Extract the [x, y] coordinate from the center of the cell holding the provided text.  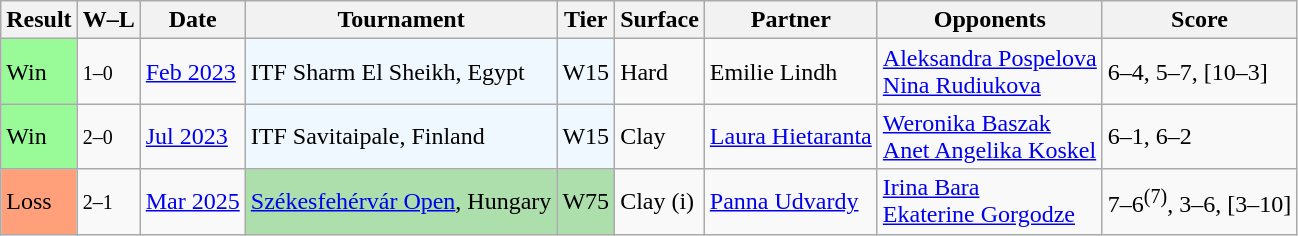
W75 [586, 202]
Loss [39, 202]
Result [39, 20]
6–1, 6–2 [1199, 136]
2–1 [108, 202]
6–4, 5–7, [10–3] [1199, 72]
Hard [660, 72]
Feb 2023 [192, 72]
Opponents [990, 20]
Date [192, 20]
Clay [660, 136]
W–L [108, 20]
Weronika Baszak Anet Angelika Koskel [990, 136]
1–0 [108, 72]
Jul 2023 [192, 136]
2–0 [108, 136]
7–6(7), 3–6, [3–10] [1199, 202]
Mar 2025 [192, 202]
Tier [586, 20]
Aleksandra Pospelova Nina Rudiukova [990, 72]
ITF Savitaipale, Finland [401, 136]
Panna Udvardy [790, 202]
Clay (i) [660, 202]
Székesfehérvár Open, Hungary [401, 202]
ITF Sharm El Sheikh, Egypt [401, 72]
Irina Bara Ekaterine Gorgodze [990, 202]
Surface [660, 20]
Score [1199, 20]
Tournament [401, 20]
Partner [790, 20]
Emilie Lindh [790, 72]
Laura Hietaranta [790, 136]
